Capture the cell that displays the provided text and extract its (x, y) central coordinate. 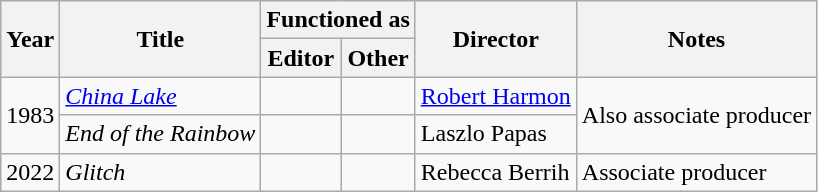
Functioned as (338, 20)
Director (496, 39)
Also associate producer (696, 115)
Notes (696, 39)
Glitch (160, 172)
1983 (30, 115)
Title (160, 39)
End of the Rainbow (160, 134)
Rebecca Berrih (496, 172)
Laszlo Papas (496, 134)
Associate producer (696, 172)
Editor (301, 58)
Other (378, 58)
2022 (30, 172)
China Lake (160, 96)
Robert Harmon (496, 96)
Year (30, 39)
